For the text-containing cell, return its midpoint in [x, y] coordinate format. 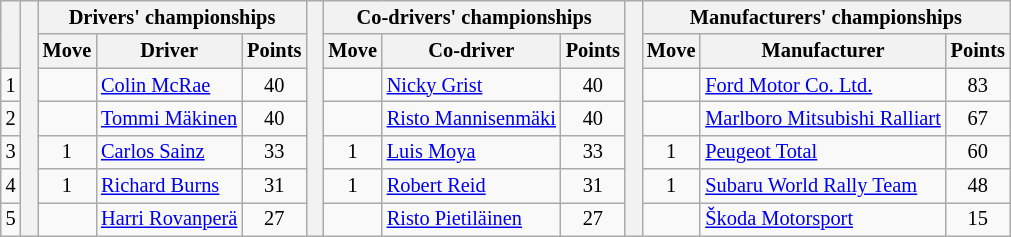
Manufacturers' championships [826, 17]
Co-drivers' championships [474, 17]
Harri Rovanperä [169, 219]
67 [978, 118]
Manufacturer [822, 51]
3 [11, 152]
Ford Motor Co. Ltd. [822, 85]
Peugeot Total [822, 152]
60 [978, 152]
5 [11, 219]
Richard Burns [169, 186]
Carlos Sainz [169, 152]
4 [11, 186]
Co-driver [472, 51]
Colin McRae [169, 85]
Subaru World Rally Team [822, 186]
Marlboro Mitsubishi Ralliart [822, 118]
15 [978, 219]
Luis Moya [472, 152]
Tommi Mäkinen [169, 118]
Risto Pietiläinen [472, 219]
2 [11, 118]
83 [978, 85]
48 [978, 186]
Drivers' championships [172, 17]
Škoda Motorsport [822, 219]
Robert Reid [472, 186]
Risto Mannisenmäki [472, 118]
Driver [169, 51]
Nicky Grist [472, 85]
